Pinpoint the cell where the given text exists, returning its [x, y] midpoint coordinate. 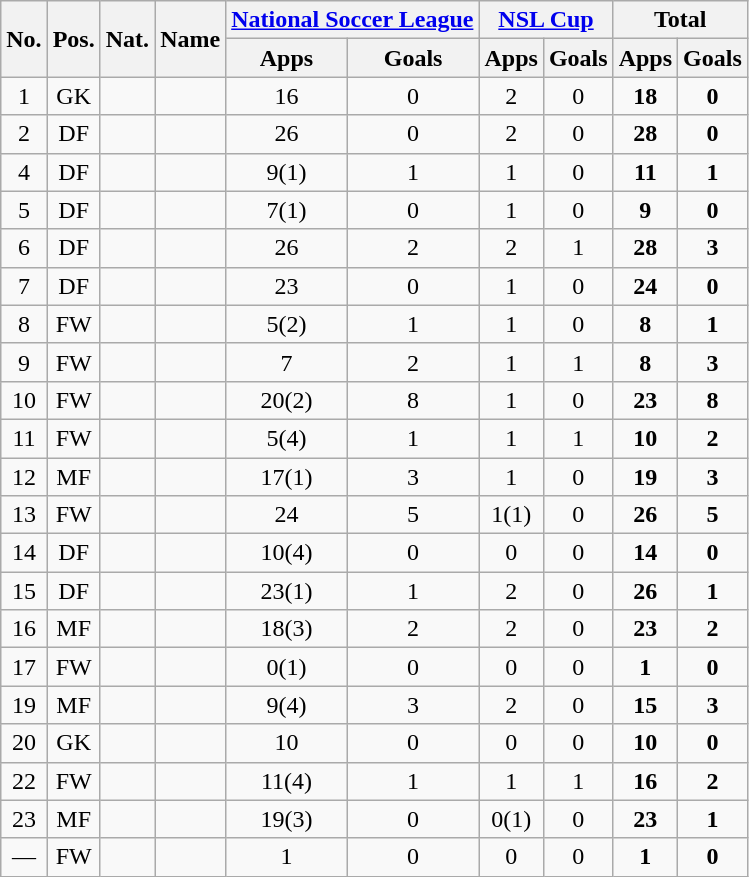
9(1) [287, 172]
Pos. [74, 39]
NSL Cup [546, 20]
5(2) [287, 324]
22 [24, 781]
17(1) [287, 477]
20(2) [287, 400]
13 [24, 515]
Name [190, 39]
10(4) [287, 553]
Total [680, 20]
12 [24, 477]
National Soccer League [352, 20]
6 [24, 248]
7(1) [287, 210]
19(3) [287, 819]
Nat. [127, 39]
20 [24, 743]
11(4) [287, 781]
23(1) [287, 591]
18(3) [287, 629]
18 [645, 96]
17 [24, 667]
9(4) [287, 705]
1(1) [511, 515]
— [24, 857]
No. [24, 39]
4 [24, 172]
5(4) [287, 438]
